Pinpoint the cell where the given text exists, returning its (x, y) midpoint coordinate. 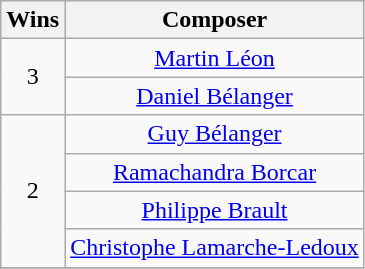
Martin Léon (215, 58)
Daniel Bélanger (215, 96)
Philippe Brault (215, 210)
3 (33, 77)
Guy Bélanger (215, 134)
Ramachandra Borcar (215, 172)
Composer (215, 20)
Wins (33, 20)
Christophe Lamarche-Ledoux (215, 248)
2 (33, 191)
